Locate the cell with the specified text and output its (x, y) center coordinate. 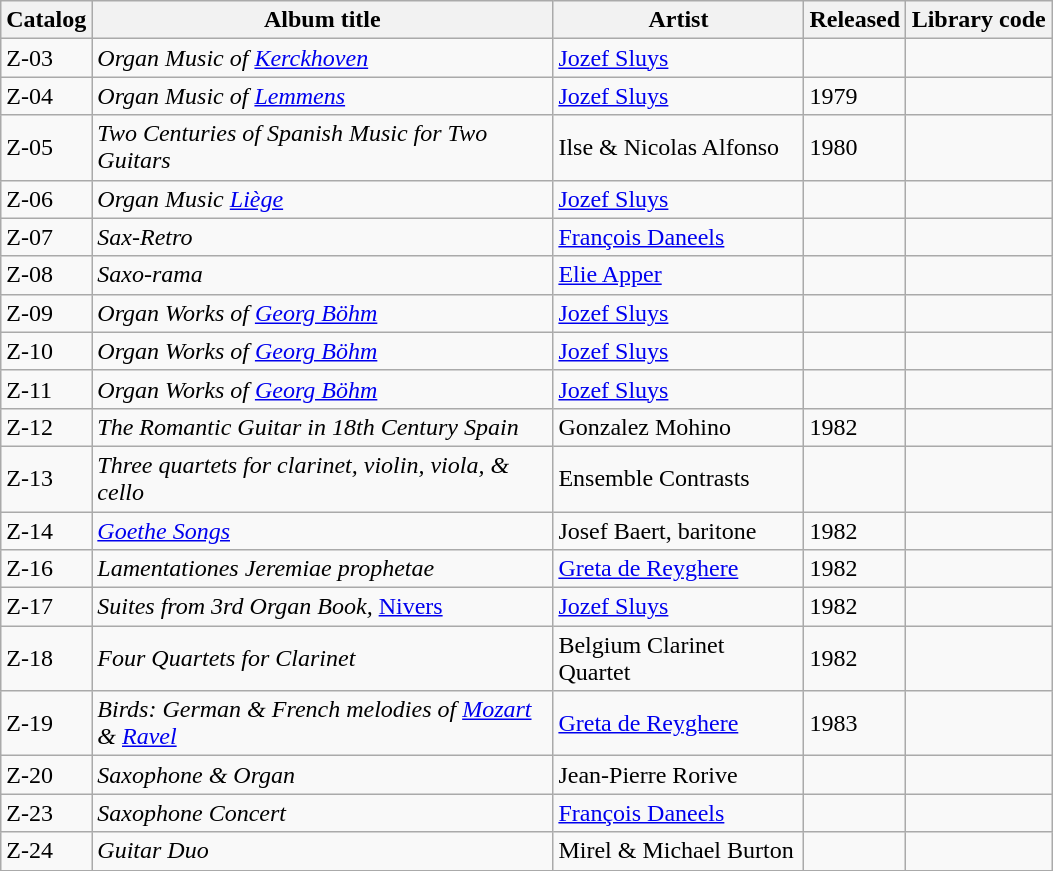
Z-09 (46, 313)
Four Quartets for Clarinet (322, 658)
Guitar Duo (322, 851)
Z-11 (46, 389)
Z-13 (46, 478)
Z-23 (46, 813)
Z-17 (46, 607)
Two Centuries of Spanish Music for Two Guitars (322, 148)
Josef Baert, baritone (678, 531)
Z-24 (46, 851)
Goethe Songs (322, 531)
Ilse & Nicolas Alfonso (678, 148)
Three quartets for clarinet, violin, viola, & cello (322, 478)
Z-12 (46, 427)
Released (855, 20)
Organ Music of Kerckhoven (322, 58)
Z-10 (46, 351)
Z-14 (46, 531)
The Romantic Guitar in 18th Century Spain (322, 427)
Z-08 (46, 275)
Album title (322, 20)
Z-18 (46, 658)
Z-04 (46, 96)
Jean-Pierre Rorive (678, 775)
Belgium Clarinet Quartet (678, 658)
Saxo-rama (322, 275)
Gonzalez Mohino (678, 427)
Z-05 (46, 148)
Saxophone Concert (322, 813)
1983 (855, 724)
Z-03 (46, 58)
Library code (979, 20)
Elie Apper (678, 275)
Sax-Retro (322, 237)
Z-20 (46, 775)
Z-07 (46, 237)
Artist (678, 20)
Z-06 (46, 199)
1980 (855, 148)
Ensemble Contrasts (678, 478)
Catalog (46, 20)
Z-19 (46, 724)
Z-16 (46, 569)
Mirel & Michael Burton (678, 851)
Organ Music of Lemmens (322, 96)
Birds: German & French melodies of Mozart & Ravel (322, 724)
1979 (855, 96)
Organ Music Liège (322, 199)
Suites from 3rd Organ Book, Nivers (322, 607)
Lamentationes Jeremiae prophetae (322, 569)
Saxophone & Organ (322, 775)
